Scan for the cell matching the given text and deliver its [x, y] coordinate at center. 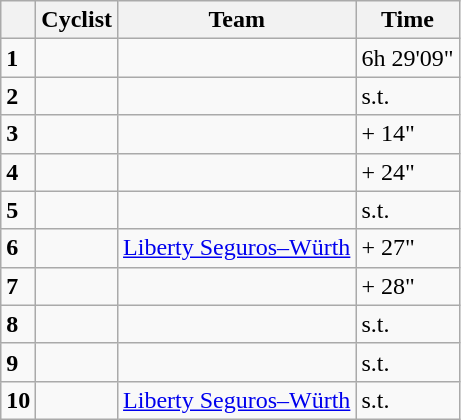
3 [18, 134]
Time [408, 20]
7 [18, 286]
1 [18, 58]
6h 29'09" [408, 58]
+ 24" [408, 172]
+ 14" [408, 134]
2 [18, 96]
8 [18, 324]
Team [237, 20]
9 [18, 362]
6 [18, 248]
10 [18, 400]
+ 28" [408, 286]
+ 27" [408, 248]
5 [18, 210]
4 [18, 172]
Cyclist [77, 20]
